Extract the [x, y] coordinate from the center of the cell holding the provided text.  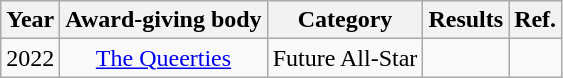
Future All-Star [345, 58]
Award-giving body [164, 20]
Results [466, 20]
2022 [30, 58]
Ref. [536, 20]
Year [30, 20]
Category [345, 20]
The Queerties [164, 58]
